Scan for the cell matching the given text and deliver its [x, y] coordinate at center. 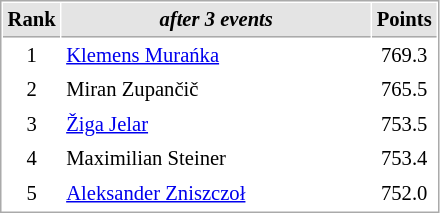
752.0 [404, 194]
769.3 [404, 56]
Miran Zupančič [216, 90]
Klemens Murańka [216, 56]
2 [32, 90]
3 [32, 124]
Aleksander Zniszczoł [216, 194]
after 3 events [216, 20]
1 [32, 56]
Žiga Jelar [216, 124]
Maximilian Steiner [216, 158]
Points [404, 20]
Rank [32, 20]
5 [32, 194]
753.5 [404, 124]
4 [32, 158]
765.5 [404, 90]
753.4 [404, 158]
